Locate the cell with the specified text and output its (X, Y) center coordinate. 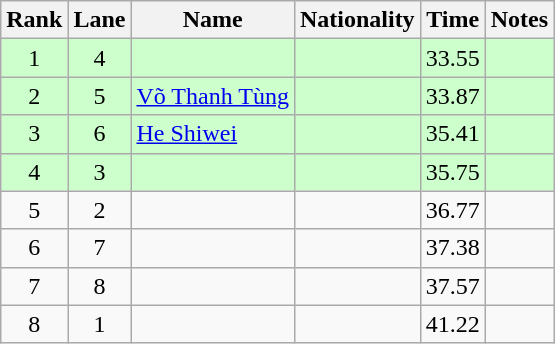
He Shiwei (213, 134)
Rank (34, 20)
33.55 (452, 58)
41.22 (452, 324)
36.77 (452, 210)
Time (452, 20)
Name (213, 20)
37.38 (452, 248)
Notes (519, 20)
35.41 (452, 134)
33.87 (452, 96)
37.57 (452, 286)
35.75 (452, 172)
Võ Thanh Tùng (213, 96)
Lane (100, 20)
Nationality (357, 20)
